For the text-containing cell, return its midpoint in (x, y) coordinate format. 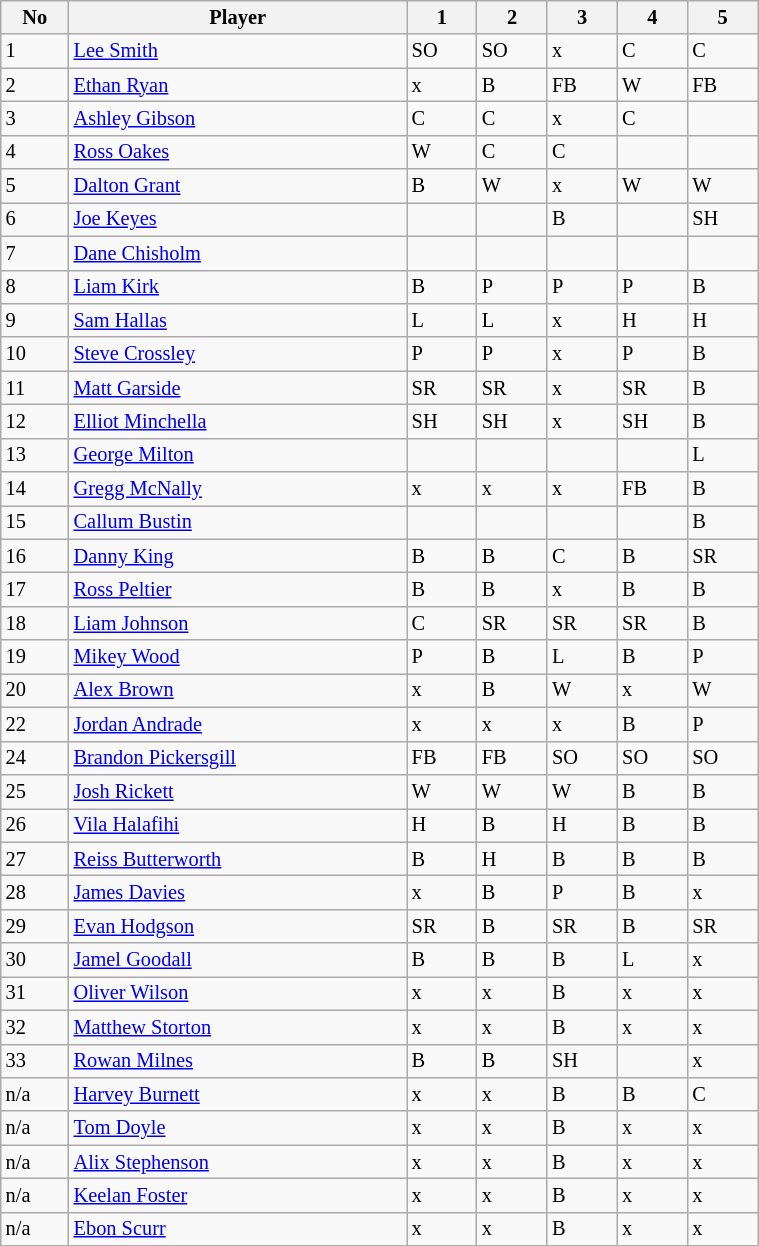
Gregg McNally (238, 489)
29 (35, 926)
Ross Peltier (238, 589)
28 (35, 892)
Sam Hallas (238, 320)
Dane Chisholm (238, 253)
31 (35, 993)
Lee Smith (238, 51)
Ross Oakes (238, 152)
14 (35, 489)
Danny King (238, 556)
10 (35, 354)
8 (35, 287)
22 (35, 724)
Vila Halafihi (238, 825)
Josh Rickett (238, 791)
Dalton Grant (238, 186)
25 (35, 791)
Jamel Goodall (238, 960)
Ethan Ryan (238, 85)
12 (35, 421)
24 (35, 758)
Evan Hodgson (238, 926)
Keelan Foster (238, 1195)
Joe Keyes (238, 219)
Elliot Minchella (238, 421)
Callum Bustin (238, 522)
16 (35, 556)
6 (35, 219)
Jordan Andrade (238, 724)
Alex Brown (238, 690)
Ebon Scurr (238, 1229)
13 (35, 455)
11 (35, 388)
19 (35, 657)
20 (35, 690)
17 (35, 589)
Rowan Milnes (238, 1061)
Matthew Storton (238, 1027)
Mikey Wood (238, 657)
Oliver Wilson (238, 993)
9 (35, 320)
Brandon Pickersgill (238, 758)
27 (35, 859)
Ashley Gibson (238, 118)
18 (35, 623)
26 (35, 825)
15 (35, 522)
Tom Doyle (238, 1128)
Liam Johnson (238, 623)
Liam Kirk (238, 287)
Harvey Burnett (238, 1094)
Steve Crossley (238, 354)
32 (35, 1027)
James Davies (238, 892)
33 (35, 1061)
Reiss Butterworth (238, 859)
George Milton (238, 455)
Player (238, 17)
7 (35, 253)
Matt Garside (238, 388)
30 (35, 960)
Alix Stephenson (238, 1162)
No (35, 17)
